Determine the [X, Y] coordinate at the center of the cell enclosing the given text.  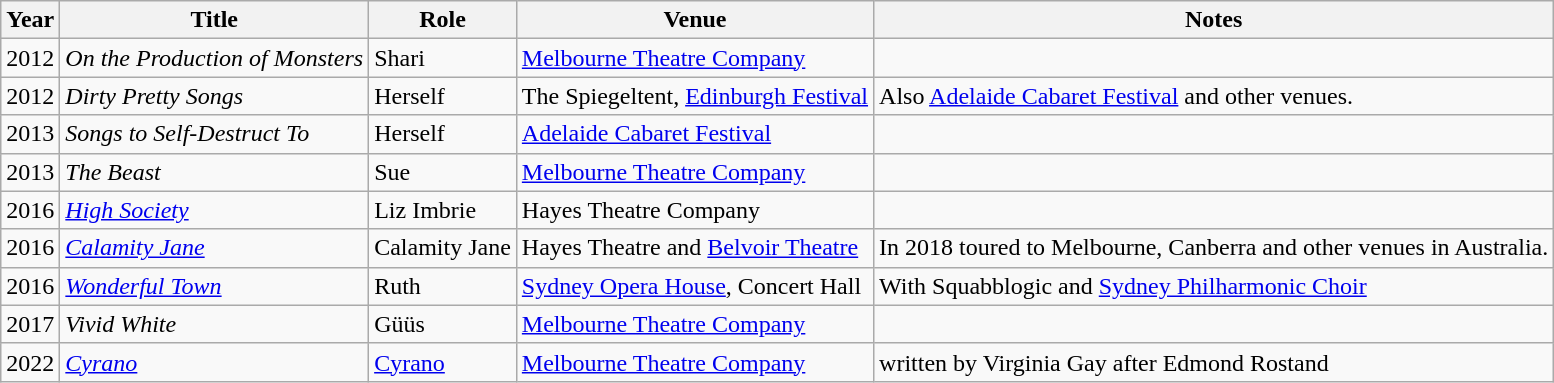
Vivid White [214, 324]
Güüs [443, 324]
Wonderful Town [214, 286]
Dirty Pretty Songs [214, 96]
The Beast [214, 172]
Liz Imbrie [443, 210]
High Society [214, 210]
Venue [694, 20]
In 2018 toured to Melbourne, Canberra and other venues in Australia. [1214, 248]
written by Virginia Gay after Edmond Rostand [1214, 362]
2022 [30, 362]
Title [214, 20]
Year [30, 20]
Role [443, 20]
With Squabblogic and Sydney Philharmonic Choir [1214, 286]
On the Production of Monsters [214, 58]
Adelaide Cabaret Festival [694, 134]
Shari [443, 58]
Also Adelaide Cabaret Festival and other venues. [1214, 96]
Sue [443, 172]
Ruth [443, 286]
The Spiegeltent, Edinburgh Festival [694, 96]
Hayes Theatre and Belvoir Theatre [694, 248]
2017 [30, 324]
Songs to Self-Destruct To [214, 134]
Sydney Opera House, Concert Hall [694, 286]
Notes [1214, 20]
Hayes Theatre Company [694, 210]
